Search for the cell housing the specified text and yield its [x, y] center coordinate. 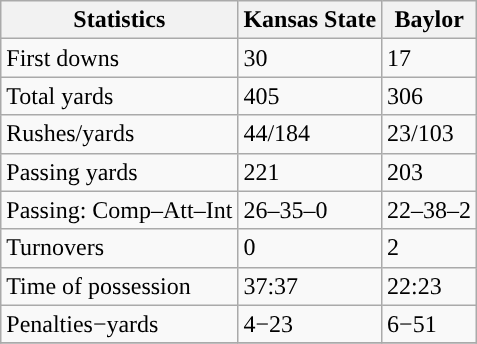
26–35–0 [310, 210]
37:37 [310, 286]
221 [310, 172]
Passing: Comp–Att–Int [120, 210]
Turnovers [120, 248]
23/103 [430, 134]
203 [430, 172]
6−51 [430, 324]
Time of possession [120, 286]
Statistics [120, 20]
Penalties−yards [120, 324]
First downs [120, 58]
Baylor [430, 20]
405 [310, 96]
17 [430, 58]
22:23 [430, 286]
0 [310, 248]
44/184 [310, 134]
Kansas State [310, 20]
Total yards [120, 96]
Passing yards [120, 172]
4−23 [310, 324]
2 [430, 248]
22–38–2 [430, 210]
30 [310, 58]
Rushes/yards [120, 134]
306 [430, 96]
